Find where the given text appears and provide that cell's center as (X, Y) coordinate. 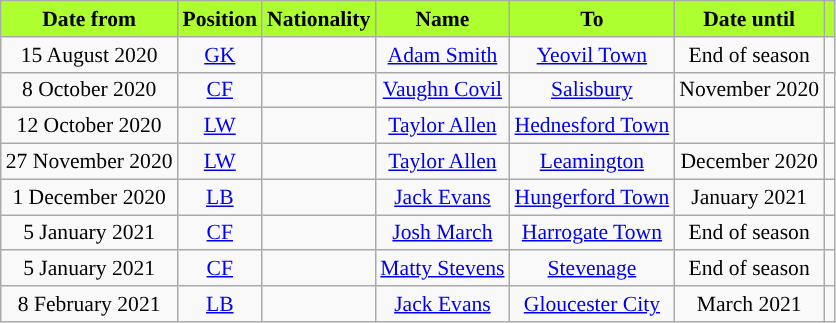
Hednesford Town (592, 126)
March 2021 (749, 304)
12 October 2020 (90, 126)
Yeovil Town (592, 55)
GK (220, 55)
Date from (90, 19)
December 2020 (749, 162)
Adam Smith (442, 55)
Vaughn Covil (442, 90)
Hungerford Town (592, 197)
Matty Stevens (442, 269)
27 November 2020 (90, 162)
Harrogate Town (592, 233)
1 December 2020 (90, 197)
Salisbury (592, 90)
Gloucester City (592, 304)
November 2020 (749, 90)
8 February 2021 (90, 304)
8 October 2020 (90, 90)
15 August 2020 (90, 55)
Name (442, 19)
Nationality (318, 19)
Position (220, 19)
Date until (749, 19)
Josh March (442, 233)
Leamington (592, 162)
Stevenage (592, 269)
To (592, 19)
January 2021 (749, 197)
